Scan for the cell matching the given text and deliver its [x, y] coordinate at center. 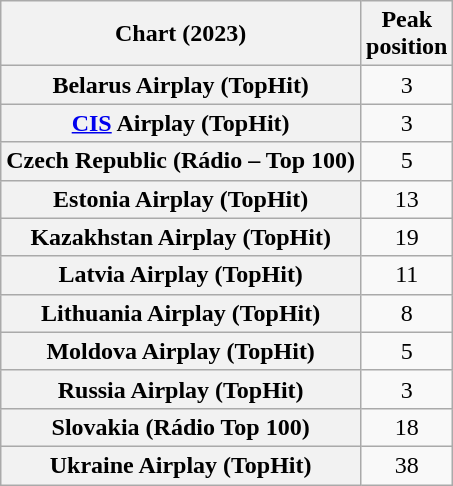
Lithuania Airplay (TopHit) [181, 313]
CIS Airplay (TopHit) [181, 123]
Czech Republic (Rádio – Top 100) [181, 161]
Peakposition [407, 34]
11 [407, 275]
Latvia Airplay (TopHit) [181, 275]
8 [407, 313]
19 [407, 237]
Kazakhstan Airplay (TopHit) [181, 237]
18 [407, 427]
Belarus Airplay (TopHit) [181, 85]
Russia Airplay (TopHit) [181, 389]
Chart (2023) [181, 34]
38 [407, 465]
Slovakia (Rádio Top 100) [181, 427]
Moldova Airplay (TopHit) [181, 351]
Estonia Airplay (TopHit) [181, 199]
13 [407, 199]
Ukraine Airplay (TopHit) [181, 465]
